Extract the [x, y] coordinate from the center of the cell holding the provided text.  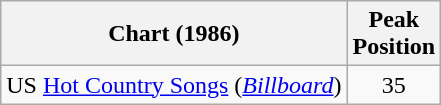
35 [394, 85]
Chart (1986) [174, 34]
US Hot Country Songs (Billboard) [174, 85]
PeakPosition [394, 34]
